Pinpoint the cell where the given text exists, returning its [x, y] midpoint coordinate. 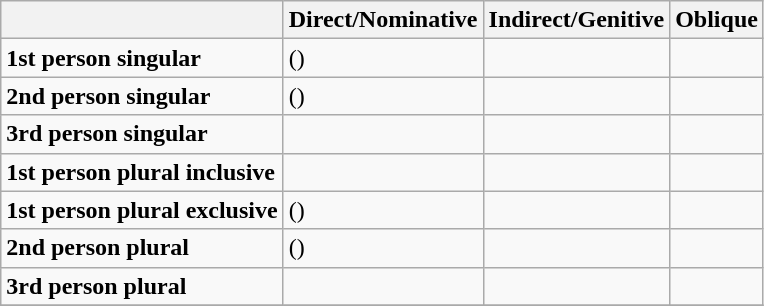
1st person singular [142, 58]
Oblique [717, 20]
1st person plural exclusive [142, 210]
1st person plural inclusive [142, 172]
Indirect/Genitive [576, 20]
3rd person plural [142, 286]
3rd person singular [142, 134]
2nd person singular [142, 96]
Direct/Nominative [383, 20]
2nd person plural [142, 248]
